Capture the cell that displays the provided text and extract its (X, Y) central coordinate. 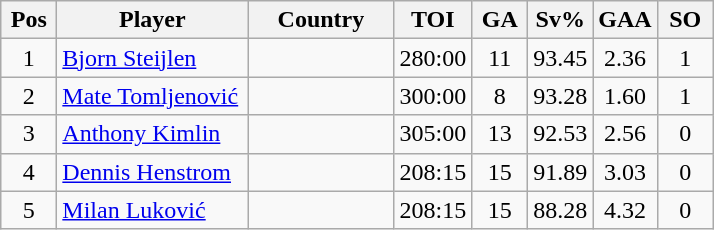
1.60 (625, 96)
93.45 (560, 58)
93.28 (560, 96)
Country (321, 20)
GAA (625, 20)
88.28 (560, 210)
3 (29, 134)
2.36 (625, 58)
280:00 (433, 58)
8 (500, 96)
Mate Tomljenović (152, 96)
Dennis Henstrom (152, 172)
13 (500, 134)
SO (685, 20)
2.56 (625, 134)
Anthony Kimlin (152, 134)
305:00 (433, 134)
Pos (29, 20)
92.53 (560, 134)
91.89 (560, 172)
Player (152, 20)
2 (29, 96)
300:00 (433, 96)
Sv% (560, 20)
3.03 (625, 172)
4 (29, 172)
4.32 (625, 210)
11 (500, 58)
GA (500, 20)
TOI (433, 20)
5 (29, 210)
Bjorn Steijlen (152, 58)
Milan Luković (152, 210)
